Return the (X, Y) coordinate for the center point of the cell that contains the specified text.  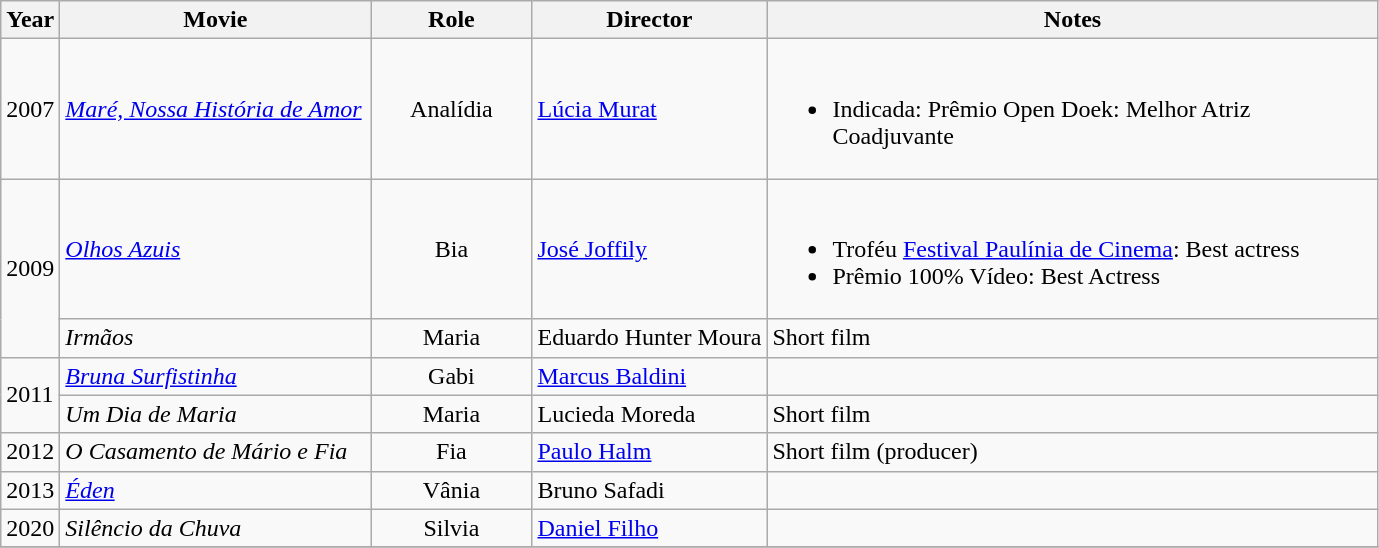
Lúcia Murat (650, 109)
Bruno Safadi (650, 490)
2007 (30, 109)
Paulo Halm (650, 452)
Bia (452, 249)
Irmãos (216, 338)
2020 (30, 528)
Silvia (452, 528)
Year (30, 20)
Movie (216, 20)
Silêncio da Chuva (216, 528)
Éden (216, 490)
Notes (1072, 20)
José Joffily (650, 249)
Vânia (452, 490)
Indicada: Prêmio Open Doek: Melhor Atriz Coadjuvante (1072, 109)
Bruna Surfistinha (216, 376)
O Casamento de Mário e Fia (216, 452)
Role (452, 20)
Gabi (452, 376)
Troféu Festival Paulínia de Cinema: Best actressPrêmio 100% Vídeo: Best Actress (1072, 249)
Analídia (452, 109)
Marcus Baldini (650, 376)
2011 (30, 395)
Olhos Azuis (216, 249)
Um Dia de Maria (216, 414)
Lucieda Moreda (650, 414)
Maré, Nossa História de Amor (216, 109)
2012 (30, 452)
Daniel Filho (650, 528)
Director (650, 20)
2009 (30, 268)
Eduardo Hunter Moura (650, 338)
Short film (producer) (1072, 452)
Fia (452, 452)
2013 (30, 490)
